Return [x, y] of the center of cell containing provided text 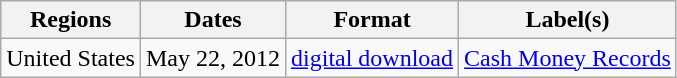
digital download [372, 58]
Label(s) [568, 20]
United States [71, 58]
Cash Money Records [568, 58]
May 22, 2012 [212, 58]
Format [372, 20]
Dates [212, 20]
Regions [71, 20]
